For the text-containing cell, return its midpoint in (x, y) coordinate format. 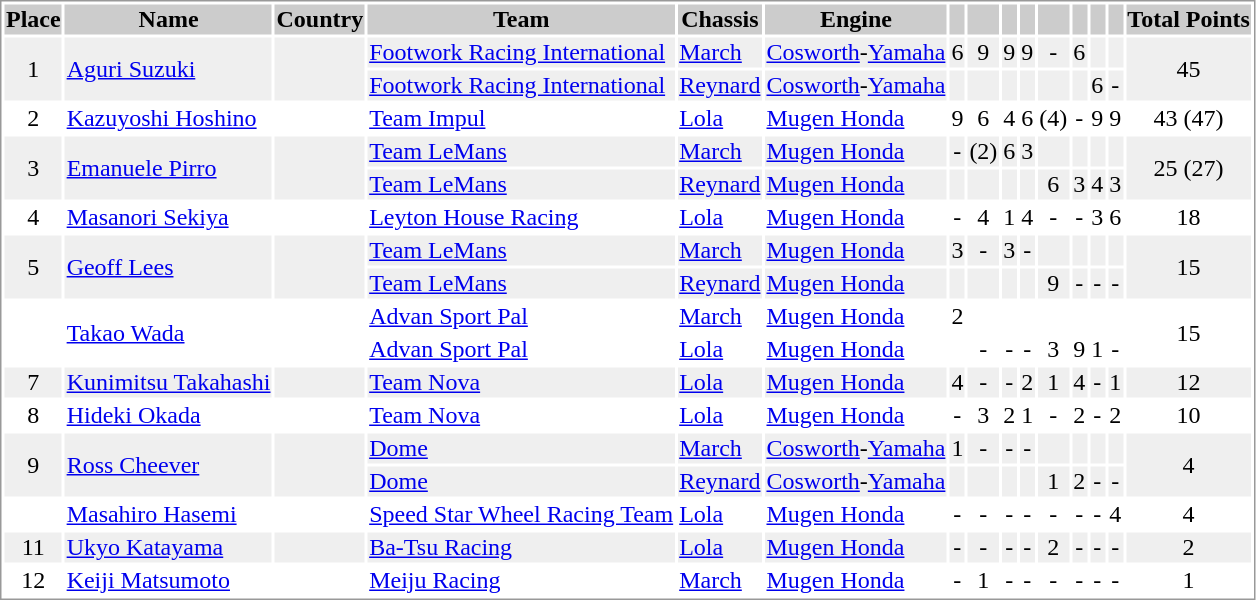
Total Points (1188, 19)
Country (320, 19)
Kunimitsu Takahashi (168, 383)
43 (47) (1188, 119)
(2) (984, 151)
Meiju Racing (522, 581)
18 (1188, 217)
Geoff Lees (168, 268)
Name (168, 19)
5 (33, 268)
Ross Cheever (168, 466)
7 (33, 383)
Speed Star Wheel Racing Team (522, 515)
25 (27) (1188, 168)
10 (1188, 415)
Masanori Sekiya (168, 217)
Ba-Tsu Racing (522, 547)
Emanuele Pirro (168, 168)
Team (522, 19)
Masahiro Hasemi (168, 515)
Leyton House Racing (522, 217)
Kazuyoshi Hoshino (168, 119)
Ukyo Katayama (168, 547)
11 (33, 547)
Engine (856, 19)
Takao Wada (168, 334)
Chassis (720, 19)
Place (33, 19)
Aguri Suzuki (168, 70)
8 (33, 415)
45 (1188, 70)
Keiji Matsumoto (168, 581)
(4) (1054, 119)
Team Impul (522, 119)
Hideki Okada (168, 415)
